Locate the cell with the specified text and output its (x, y) center coordinate. 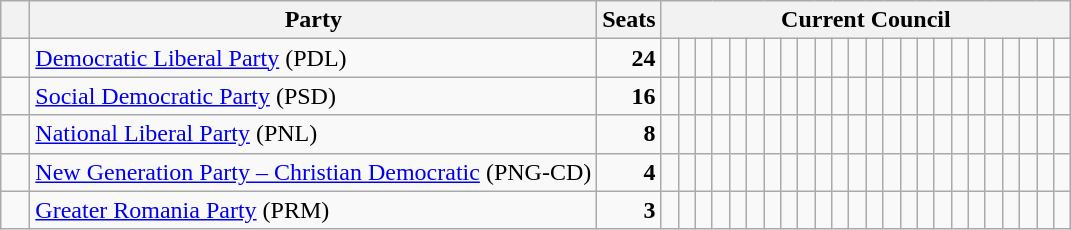
Greater Romania Party (PRM) (314, 210)
Current Council (866, 20)
Party (314, 20)
3 (629, 210)
Seats (629, 20)
Democratic Liberal Party (PDL) (314, 58)
4 (629, 172)
24 (629, 58)
16 (629, 96)
National Liberal Party (PNL) (314, 134)
Social Democratic Party (PSD) (314, 96)
New Generation Party – Christian Democratic (PNG-CD) (314, 172)
8 (629, 134)
